Capture the cell that displays the provided text and extract its (X, Y) central coordinate. 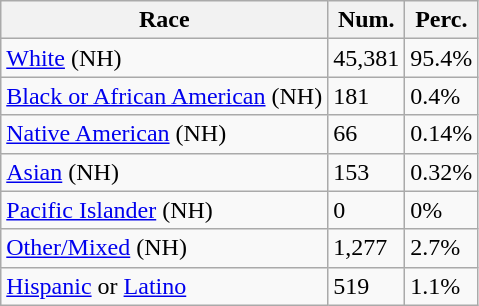
0 (366, 210)
1,277 (366, 248)
95.4% (442, 58)
White (NH) (164, 58)
153 (366, 172)
Hispanic or Latino (164, 286)
45,381 (366, 58)
181 (366, 96)
Native American (NH) (164, 134)
519 (366, 286)
0% (442, 210)
0.14% (442, 134)
Num. (366, 20)
0.32% (442, 172)
Pacific Islander (NH) (164, 210)
Other/Mixed (NH) (164, 248)
1.1% (442, 286)
Race (164, 20)
Asian (NH) (164, 172)
Black or African American (NH) (164, 96)
0.4% (442, 96)
66 (366, 134)
2.7% (442, 248)
Perc. (442, 20)
